Extract the [x, y] coordinate from the center of the cell holding the provided text.  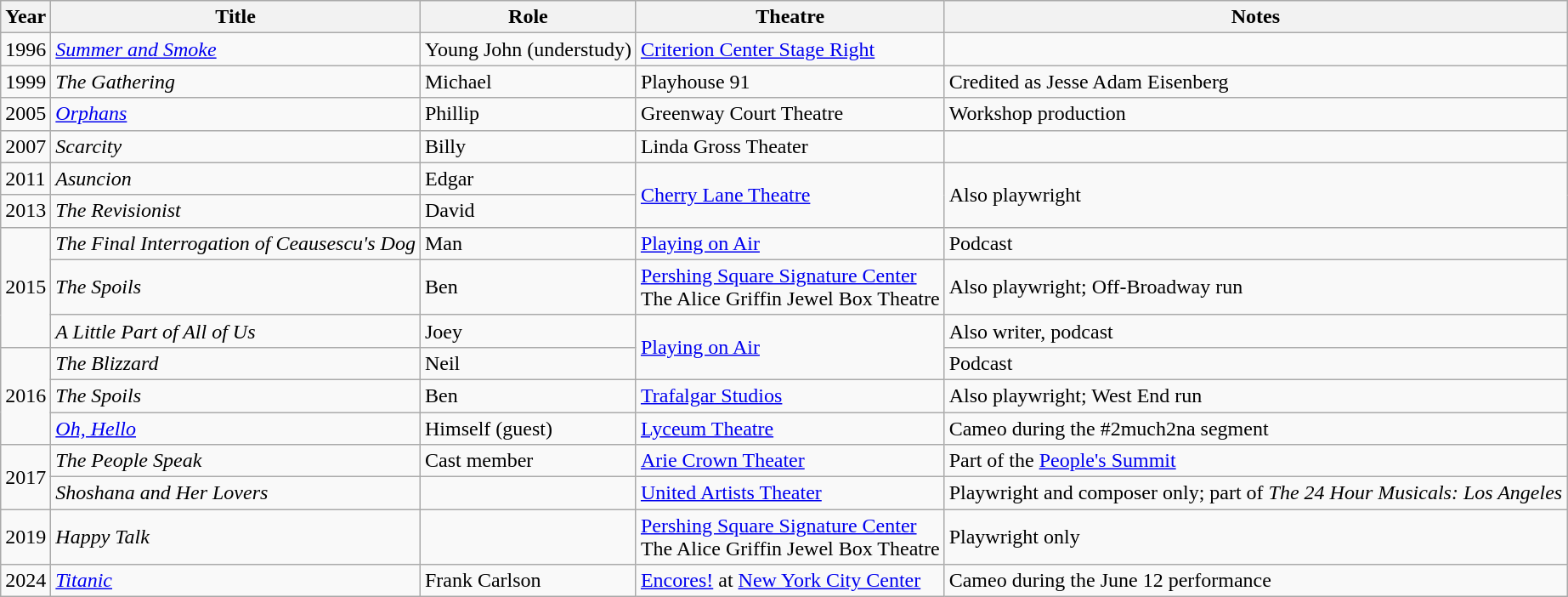
Encores! at New York City Center [790, 581]
David [528, 211]
Playwright only [1256, 537]
Playwright and composer only; part of The 24 Hour Musicals: Los Angeles [1256, 493]
Oh, Hello [236, 428]
Credited as Jesse Adam Eisenberg [1256, 82]
2007 [25, 146]
Linda Gross Theater [790, 146]
Also playwright; Off-Broadway run [1256, 287]
Frank Carlson [528, 581]
The Blizzard [236, 363]
Role [528, 17]
Playhouse 91 [790, 82]
2024 [25, 581]
Cameo during the #2much2na segment [1256, 428]
Young John (understudy) [528, 49]
Joey [528, 331]
2013 [25, 211]
Phillip [528, 114]
The People Speak [236, 461]
Asuncion [236, 179]
Edgar [528, 179]
Also writer, podcast [1256, 331]
1996 [25, 49]
1999 [25, 82]
2005 [25, 114]
Arie Crown Theater [790, 461]
Cherry Lane Theatre [790, 195]
Titanic [236, 581]
Orphans [236, 114]
Lyceum Theatre [790, 428]
Workshop production [1256, 114]
Cast member [528, 461]
Greenway Court Theatre [790, 114]
Notes [1256, 17]
United Artists Theater [790, 493]
2019 [25, 537]
Michael [528, 82]
2011 [25, 179]
Billy [528, 146]
A Little Part of All of Us [236, 331]
Happy Talk [236, 537]
Year [25, 17]
2016 [25, 395]
Theatre [790, 17]
Scarcity [236, 146]
Cameo during the June 12 performance [1256, 581]
Neil [528, 363]
The Final Interrogation of Ceausescu's Dog [236, 243]
Himself (guest) [528, 428]
Also playwright [1256, 195]
Title [236, 17]
The Gathering [236, 82]
2015 [25, 287]
The Revisionist [236, 211]
Man [528, 243]
Shoshana and Her Lovers [236, 493]
Summer and Smoke [236, 49]
Part of the People's Summit [1256, 461]
Trafalgar Studios [790, 395]
2017 [25, 477]
Also playwright; West End run [1256, 395]
Criterion Center Stage Right [790, 49]
